Provide the (x, y) coordinate of the cell's center where the given text is located.  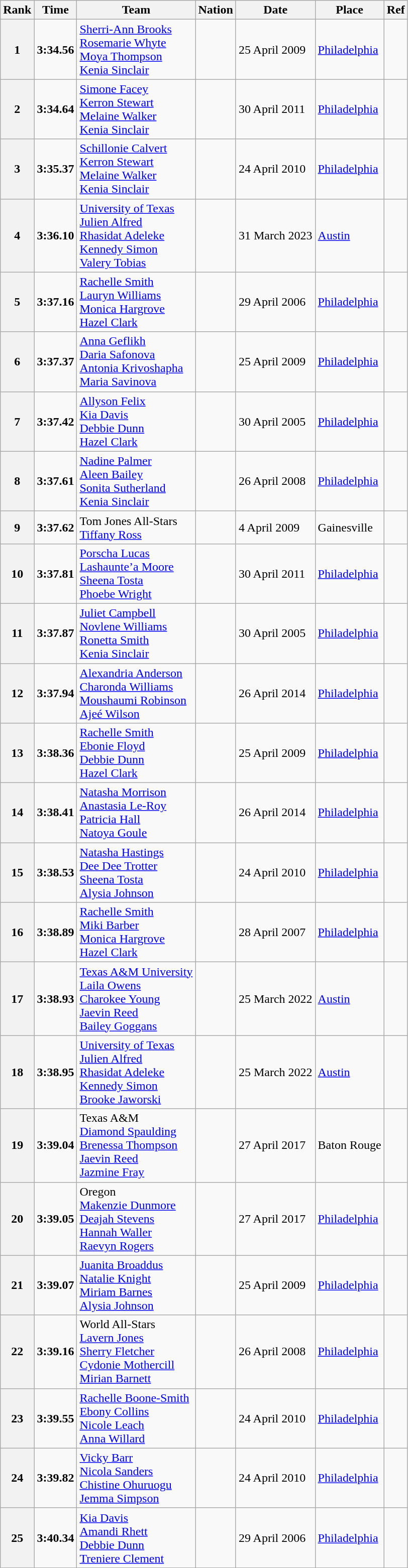
3:38.41 (55, 813)
3:38.53 (55, 872)
Porscha LucasLashaunte’a MooreSheena TostaPhoebe Wright (136, 573)
15 (17, 872)
Anna GeflikhDaria SafonovaAntonia KrivoshaphaMaria Savinova (136, 361)
13 (17, 753)
University of TexasJulien AlfredRhasidat AdelekeKennedy SimonBrooke Jaworski (136, 1072)
3 (17, 169)
Tom Jones All-StarsTiffany Ross (136, 527)
3:39.16 (55, 1352)
Sherri-Ann BrooksRosemarie WhyteMoya ThompsonKenia Sinclair (136, 49)
Juliet CampbellNovlene WilliamsRonetta SmithKenia Sinclair (136, 633)
12 (17, 694)
7 (17, 422)
Gainesville (350, 527)
9 (17, 527)
3:39.07 (55, 1285)
14 (17, 813)
3:39.04 (55, 1145)
11 (17, 633)
24 (17, 1478)
2 (17, 109)
3:39.05 (55, 1219)
8 (17, 481)
3:38.95 (55, 1072)
University of TexasJulien AlfredRhasidat AdelekeKennedy SimonValery Tobias (136, 235)
3:37.16 (55, 302)
20 (17, 1219)
3:36.10 (55, 235)
World All-StarsLavern JonesSherry FletcherCydonie MothercillMirian Barnett (136, 1352)
Vicky BarrNicola SandersChistine OhuruoguJemma Simpson (136, 1478)
21 (17, 1285)
3:37.61 (55, 481)
3:38.36 (55, 753)
3:37.94 (55, 694)
1 (17, 49)
Alexandria AndersonCharonda WilliamsMoushaumi RobinsonAjeé Wilson (136, 694)
Natasha HastingsDee Dee TrotterSheena TostaAlysia Johnson (136, 872)
25 (17, 1538)
18 (17, 1072)
3:37.37 (55, 361)
Kia DavisAmandi RhettDebbie DunnTreniere Clement (136, 1538)
4 April 2009 (275, 527)
31 March 2023 (275, 235)
Simone FaceyKerron StewartMelaine WalkerKenia Sinclair (136, 109)
4 (17, 235)
Rachelle SmithLauryn WilliamsMonica HargroveHazel Clark (136, 302)
3:35.37 (55, 169)
Rachelle SmithEbonie FloydDebbie DunnHazel Clark (136, 753)
Texas A&MDiamond SpauldingBrenessa ThompsonJaevin ReedJazmine Fray (136, 1145)
5 (17, 302)
Rachelle Boone-SmithEbony CollinsNicole LeachAnna Willard (136, 1418)
Juanita BroaddusNatalie KnightMiriam BarnesAlysia Johnson (136, 1285)
28 April 2007 (275, 933)
Time (55, 10)
3:40.34 (55, 1538)
Nation (216, 10)
22 (17, 1352)
23 (17, 1418)
3:37.81 (55, 573)
3:38.89 (55, 933)
10 (17, 573)
3:37.87 (55, 633)
19 (17, 1145)
Nadine PalmerAleen BaileySonita SutherlandKenia Sinclair (136, 481)
16 (17, 933)
3:37.62 (55, 527)
3:34.64 (55, 109)
3:38.93 (55, 999)
6 (17, 361)
Date (275, 10)
Natasha MorrisonAnastasia Le-RoyPatricia HallNatoya Goule (136, 813)
3:39.82 (55, 1478)
Team (136, 10)
Rank (17, 10)
Schillonie CalvertKerron StewartMelaine WalkerKenia Sinclair (136, 169)
Baton Rouge (350, 1145)
Texas A&M UniversityLaila OwensCharokee YoungJaevin ReedBailey Goggans (136, 999)
Place (350, 10)
Ref (396, 10)
3:34.56 (55, 49)
3:37.42 (55, 422)
Allyson FelixKia DavisDebbie DunnHazel Clark (136, 422)
Rachelle SmithMiki BarberMonica HargroveHazel Clark (136, 933)
17 (17, 999)
OregonMakenzie DunmoreDeajah StevensHannah WallerRaevyn Rogers (136, 1219)
3:39.55 (55, 1418)
